For the text-containing cell, return its midpoint in (X, Y) coordinate format. 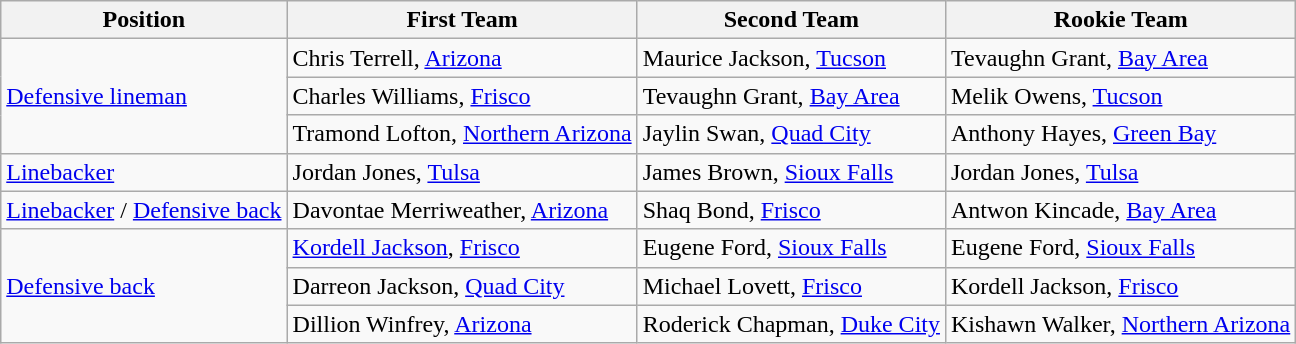
Position (144, 20)
Rookie Team (1120, 20)
First Team (462, 20)
Chris Terrell, Arizona (462, 58)
Roderick Chapman, Duke City (791, 324)
Maurice Jackson, Tucson (791, 58)
Jaylin Swan, Quad City (791, 134)
Dillion Winfrey, Arizona (462, 324)
Tramond Lofton, Northern Arizona (462, 134)
Defensive back (144, 286)
Charles Williams, Frisco (462, 96)
Linebacker (144, 172)
Anthony Hayes, Green Bay (1120, 134)
Darreon Jackson, Quad City (462, 286)
Kishawn Walker, Northern Arizona (1120, 324)
James Brown, Sioux Falls (791, 172)
Davontae Merriweather, Arizona (462, 210)
Michael Lovett, Frisco (791, 286)
Melik Owens, Tucson (1120, 96)
Shaq Bond, Frisco (791, 210)
Antwon Kincade, Bay Area (1120, 210)
Linebacker / Defensive back (144, 210)
Defensive lineman (144, 96)
Second Team (791, 20)
